For the text-containing cell, return its midpoint in (x, y) coordinate format. 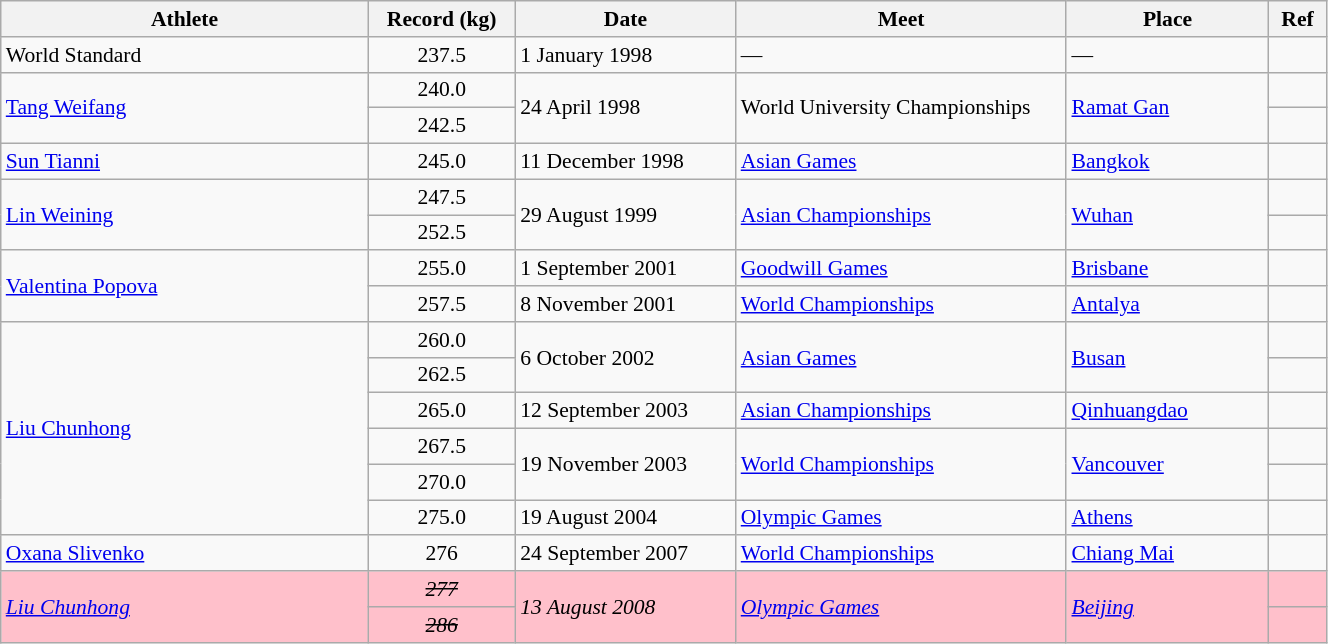
Date (625, 19)
257.5 (442, 304)
260.0 (442, 340)
1 September 2001 (625, 269)
265.0 (442, 411)
286 (442, 625)
Ref (1298, 19)
Bangkok (1167, 162)
Athens (1167, 518)
Goodwill Games (902, 269)
Sun Tianni (184, 162)
29 August 1999 (625, 214)
240.0 (442, 90)
1 January 1998 (625, 55)
24 September 2007 (625, 554)
Oxana Slivenko (184, 554)
275.0 (442, 518)
Busan (1167, 358)
24 April 1998 (625, 108)
13 August 2008 (625, 606)
Lin Weining (184, 214)
6 October 2002 (625, 358)
World University Championships (902, 108)
242.5 (442, 126)
237.5 (442, 55)
267.5 (442, 447)
247.5 (442, 197)
270.0 (442, 482)
Place (1167, 19)
Wuhan (1167, 214)
12 September 2003 (625, 411)
Athlete (184, 19)
Record (kg) (442, 19)
252.5 (442, 233)
19 August 2004 (625, 518)
Ramat Gan (1167, 108)
Beijing (1167, 606)
Chiang Mai (1167, 554)
Meet (902, 19)
Valentina Popova (184, 286)
Tang Weifang (184, 108)
Antalya (1167, 304)
8 November 2001 (625, 304)
262.5 (442, 375)
Vancouver (1167, 464)
276 (442, 554)
World Standard (184, 55)
19 November 2003 (625, 464)
Qinhuangdao (1167, 411)
255.0 (442, 269)
Brisbane (1167, 269)
11 December 1998 (625, 162)
245.0 (442, 162)
277 (442, 589)
